Detect which cell encompasses the target text, then output its (x, y) center coordinate. 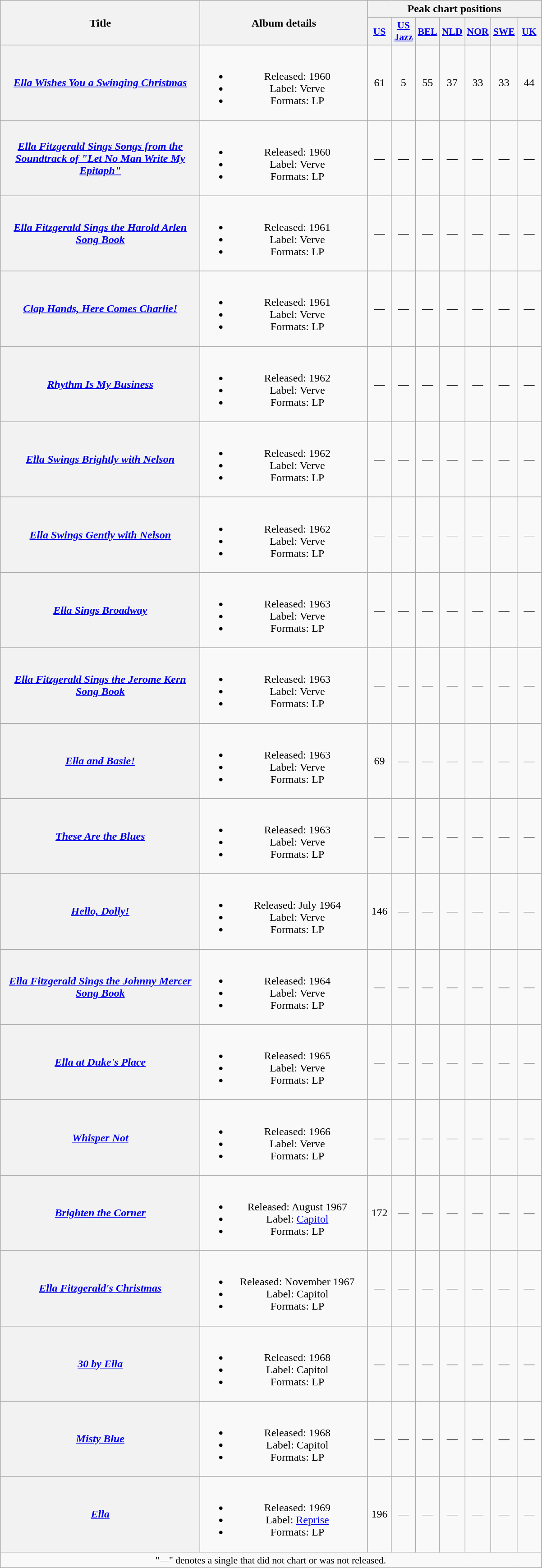
Hello, Dolly! (100, 912)
Released: November 1967Label: CapitolFormats: LP (284, 1288)
BEL (427, 32)
Brighten the Corner (100, 1213)
55 (427, 83)
196 (380, 1514)
146 (380, 912)
172 (380, 1213)
Album details (284, 23)
Ella Fitzgerald Sings the Jerome Kern Song Book (100, 685)
Whisper Not (100, 1137)
Ella at Duke's Place (100, 1062)
Rhythm Is My Business (100, 384)
61 (380, 83)
37 (452, 83)
NOR (478, 32)
Ella Swings Brightly with Nelson (100, 459)
Title (100, 23)
US (380, 32)
USJazz (403, 32)
Ella Fitzgerald Sings the Harold Arlen Song Book (100, 234)
Misty Blue (100, 1439)
30 by Ella (100, 1364)
Ella Swings Gently with Nelson (100, 535)
Ella and Basie! (100, 761)
Ella Sings Broadway (100, 610)
69 (380, 761)
UK (529, 32)
Ella (100, 1514)
44 (529, 83)
Ella Wishes You a Swinging Christmas (100, 83)
Released: August 1967Label: CapitolFormats: LP (284, 1213)
NLD (452, 32)
Peak chart positions (455, 9)
Released: 1966Label: VerveFormats: LP (284, 1137)
These Are the Blues (100, 836)
Released: 1965Label: VerveFormats: LP (284, 1062)
"—" denotes a single that did not chart or was not released. (271, 1560)
Ella Fitzgerald Sings Songs from the Soundtrack of "Let No Man Write My Epitaph" (100, 158)
Released: July 1964Label: VerveFormats: LP (284, 912)
Clap Hands, Here Comes Charlie! (100, 308)
5 (403, 83)
Released: 1969Label: RepriseFormats: LP (284, 1514)
SWE (504, 32)
Released: 1964Label: VerveFormats: LP (284, 987)
Ella Fitzgerald Sings the Johnny Mercer Song Book (100, 987)
Ella Fitzgerald's Christmas (100, 1288)
